Pinpoint the cell where the given text exists, returning its (X, Y) midpoint coordinate. 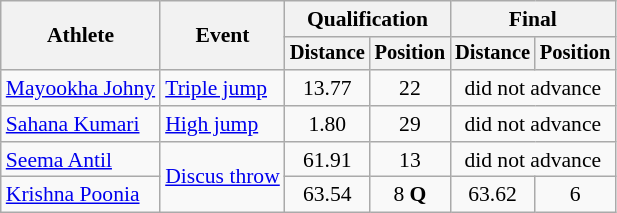
29 (410, 124)
22 (410, 88)
1.80 (328, 124)
Final (532, 19)
High jump (222, 124)
13 (410, 160)
Athlete (80, 36)
6 (575, 195)
Discus throw (222, 178)
13.77 (328, 88)
Seema Antil (80, 160)
63.54 (328, 195)
Mayookha Johny (80, 88)
63.62 (492, 195)
Sahana Kumari (80, 124)
8 Q (410, 195)
Qualification (368, 19)
61.91 (328, 160)
Event (222, 36)
Krishna Poonia (80, 195)
Triple jump (222, 88)
